Pinpoint the cell where the given text exists, returning its [X, Y] midpoint coordinate. 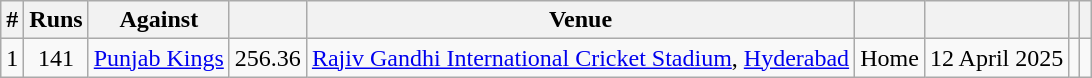
141 [56, 58]
Punjab Kings [158, 58]
Rajiv Gandhi International Cricket Stadium, Hyderabad [580, 58]
1 [12, 58]
# [12, 20]
Runs [56, 20]
Against [158, 20]
256.36 [268, 58]
Venue [580, 20]
Home [890, 58]
12 April 2025 [996, 58]
